Search for the cell housing the specified text and yield its [x, y] center coordinate. 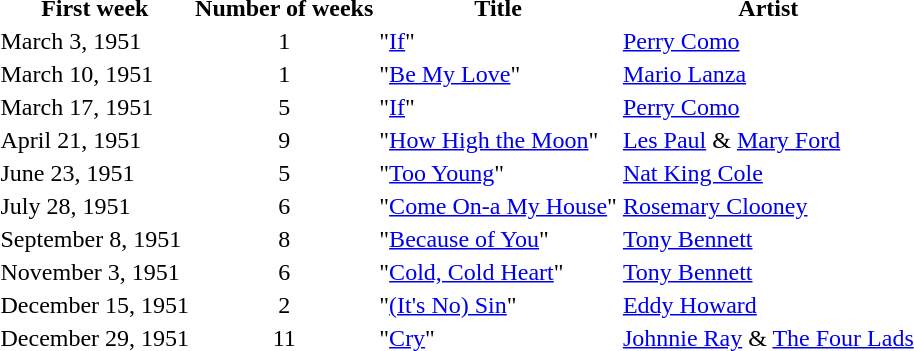
8 [284, 239]
2 [284, 305]
"(It's No) Sin" [498, 305]
"Cold, Cold Heart" [498, 272]
9 [284, 140]
"Come On-a My House" [498, 206]
"Too Young" [498, 173]
"Because of You" [498, 239]
"How High the Moon" [498, 140]
"Be My Love" [498, 74]
